For the text-containing cell, return its midpoint in [x, y] coordinate format. 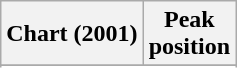
Chart (2001) [72, 34]
Peak position [189, 34]
